From the cell containing the given text, extract its center point as [x, y] coordinate. 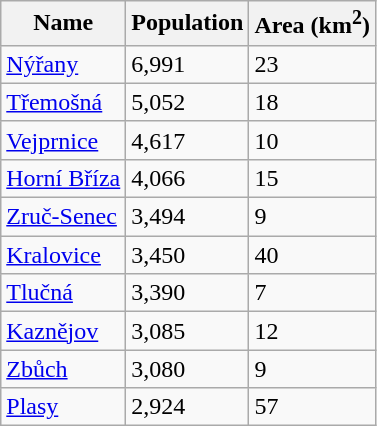
15 [312, 178]
3,085 [188, 331]
4,066 [188, 178]
Tlučná [64, 293]
3,494 [188, 217]
3,080 [188, 369]
Kaznějov [64, 331]
10 [312, 140]
Nýřany [64, 64]
18 [312, 102]
57 [312, 407]
6,991 [188, 64]
12 [312, 331]
Třemošná [64, 102]
Horní Bříza [64, 178]
5,052 [188, 102]
2,924 [188, 407]
Vejprnice [64, 140]
40 [312, 255]
3,450 [188, 255]
23 [312, 64]
Population [188, 24]
4,617 [188, 140]
7 [312, 293]
Plasy [64, 407]
Zbůch [64, 369]
Name [64, 24]
Zruč-Senec [64, 217]
3,390 [188, 293]
Kralovice [64, 255]
Area (km2) [312, 24]
